From the cell containing the given text, extract its center point as (X, Y) coordinate. 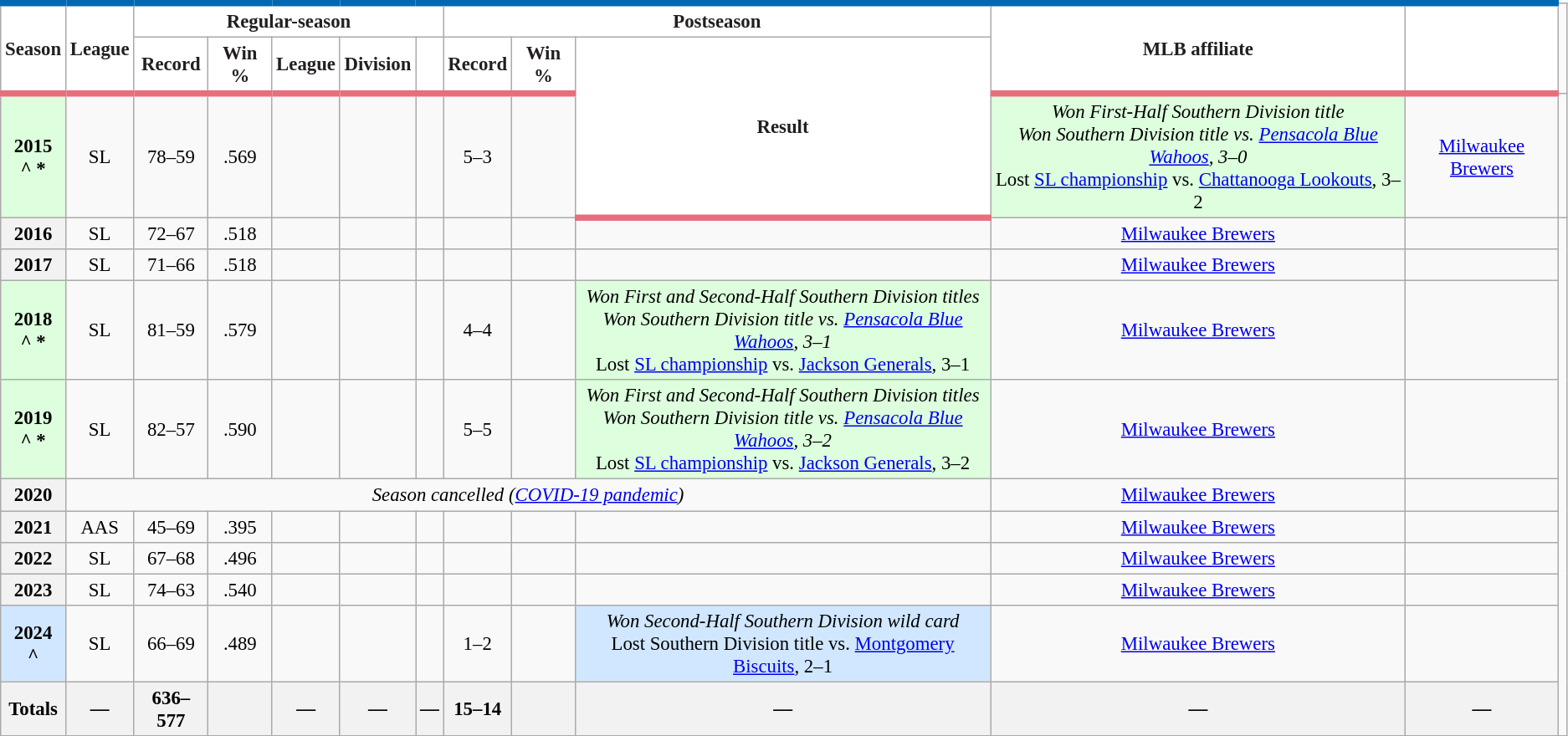
45–69 (171, 527)
Season (33, 49)
82–57 (171, 430)
2018^ * (33, 331)
5–5 (477, 430)
.579 (240, 331)
5–3 (477, 156)
1–2 (477, 643)
2019^ * (33, 430)
Postseason (717, 20)
AAS (99, 527)
2017 (33, 265)
67–68 (171, 558)
.496 (240, 558)
66–69 (171, 643)
.569 (240, 156)
15–14 (477, 709)
MLB affiliate (1198, 49)
Season cancelled (COVID-19 pandemic) (527, 495)
2024^ (33, 643)
2016 (33, 234)
2015^ * (33, 156)
.395 (240, 527)
Division (377, 66)
Result (782, 128)
81–59 (171, 331)
72–67 (171, 234)
636–577 (171, 709)
71–66 (171, 265)
4–4 (477, 331)
2023 (33, 590)
78–59 (171, 156)
.590 (240, 430)
74–63 (171, 590)
2021 (33, 527)
Regular-season (289, 20)
Won First-Half Southern Division titleWon Southern Division title vs. Pensacola Blue Wahoos, 3–0Lost SL championship vs. Chattanooga Lookouts, 3–2 (1198, 156)
Totals (33, 709)
.489 (240, 643)
2020 (33, 495)
Won Second-Half Southern Division wild cardLost Southern Division title vs. Montgomery Biscuits, 2–1 (782, 643)
2022 (33, 558)
.540 (240, 590)
